Provide the [X, Y] coordinate of the cell's center where the given text is located.  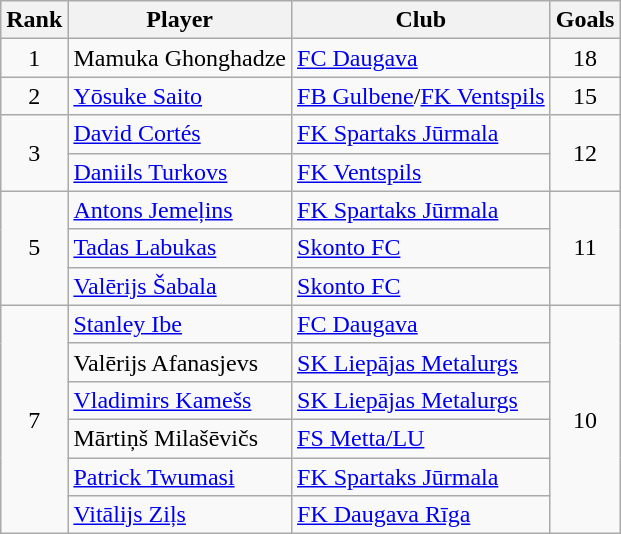
Patrick Twumasi [180, 477]
Valērijs Šabala [180, 286]
11 [585, 248]
Rank [34, 20]
Valērijs Afanasjevs [180, 362]
7 [34, 419]
Stanley Ibe [180, 324]
5 [34, 248]
2 [34, 96]
Vitālijs Ziļs [180, 515]
12 [585, 153]
FS Metta/LU [422, 438]
Vladimirs Kamešs [180, 400]
Player [180, 20]
Daniils Turkovs [180, 172]
Mārtiņš Milašēvičs [180, 438]
15 [585, 96]
Antons Jemeļins [180, 210]
David Cortés [180, 134]
Tadas Labukas [180, 248]
FK Ventspils [422, 172]
Goals [585, 20]
3 [34, 153]
18 [585, 58]
FK Daugava Rīga [422, 515]
Yōsuke Saito [180, 96]
FB Gulbene/FK Ventspils [422, 96]
1 [34, 58]
Club [422, 20]
Mamuka Ghonghadze [180, 58]
10 [585, 419]
